Provide the (x, y) coordinate of the cell's center where the given text is located.  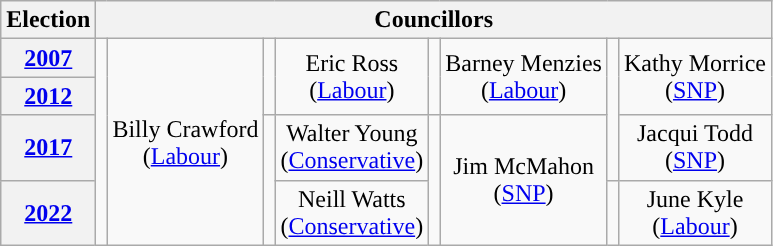
2012 (48, 96)
Jacqui Todd(SNP) (694, 148)
Election (48, 20)
2017 (48, 148)
Billy Crawford(Labour) (186, 142)
Barney Menzies(Labour) (524, 77)
Eric Ross(Labour) (352, 77)
Councillors (434, 20)
2007 (48, 58)
Walter Young(Conservative) (352, 148)
Jim McMahon(SNP) (524, 180)
Neill Watts(Conservative) (352, 212)
2022 (48, 212)
June Kyle(Labour) (694, 212)
Kathy Morrice(SNP) (694, 77)
